Identify which cell holds the provided text, then report its (X, Y) central coordinate. 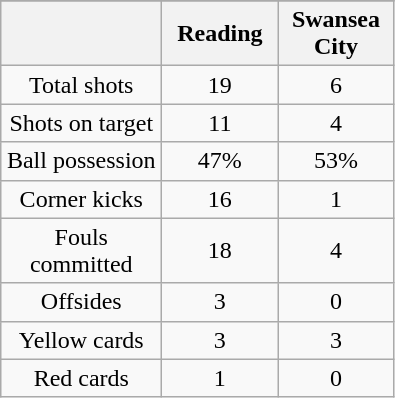
53% (336, 161)
18 (220, 250)
Corner kicks (82, 199)
Shots on target (82, 123)
Ball possession (82, 161)
Offsides (82, 302)
Total shots (82, 85)
19 (220, 85)
Yellow cards (82, 340)
6 (336, 85)
47% (220, 161)
Swansea City (336, 34)
Red cards (82, 378)
11 (220, 123)
Fouls committed (82, 250)
16 (220, 199)
Reading (220, 34)
